Detect which cell encompasses the target text, then output its [x, y] center coordinate. 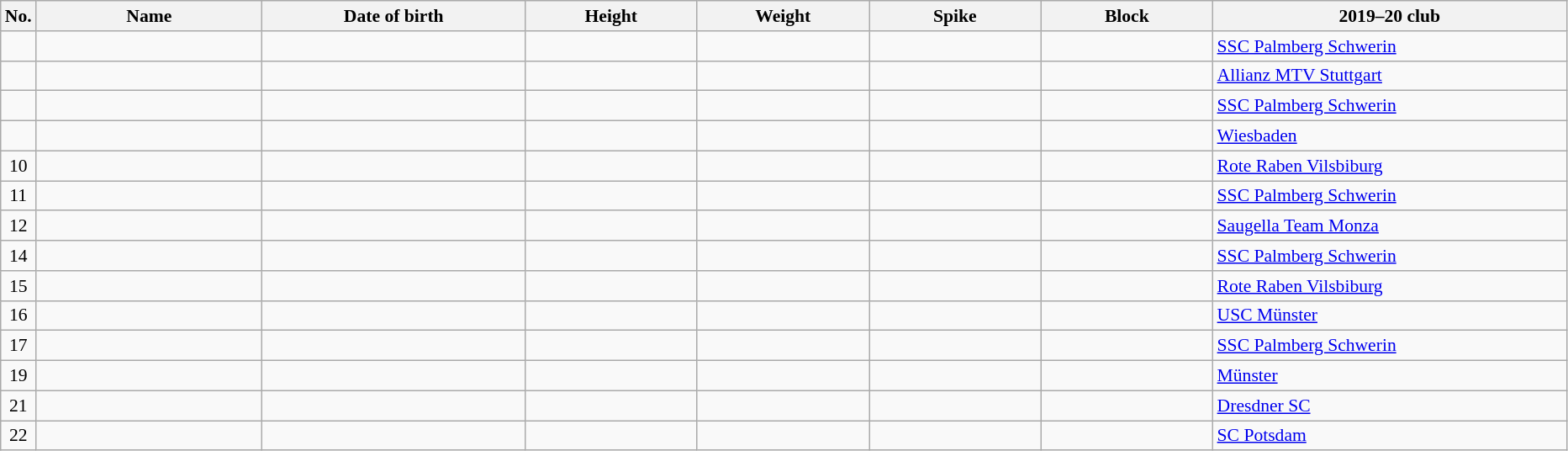
Date of birth [393, 16]
Spike [955, 16]
21 [18, 406]
10 [18, 166]
Weight [784, 16]
12 [18, 226]
15 [18, 286]
Name [150, 16]
USC Münster [1391, 316]
Münster [1391, 376]
Saugella Team Monza [1391, 226]
14 [18, 256]
2019–20 club [1391, 16]
Allianz MTV Stuttgart [1391, 76]
Wiesbaden [1391, 136]
Height [610, 16]
22 [18, 436]
19 [18, 376]
No. [18, 16]
11 [18, 196]
Dresdner SC [1391, 406]
SC Potsdam [1391, 436]
16 [18, 316]
17 [18, 346]
Block [1127, 16]
